Extract the (X, Y) coordinate from the center of the cell holding the provided text.  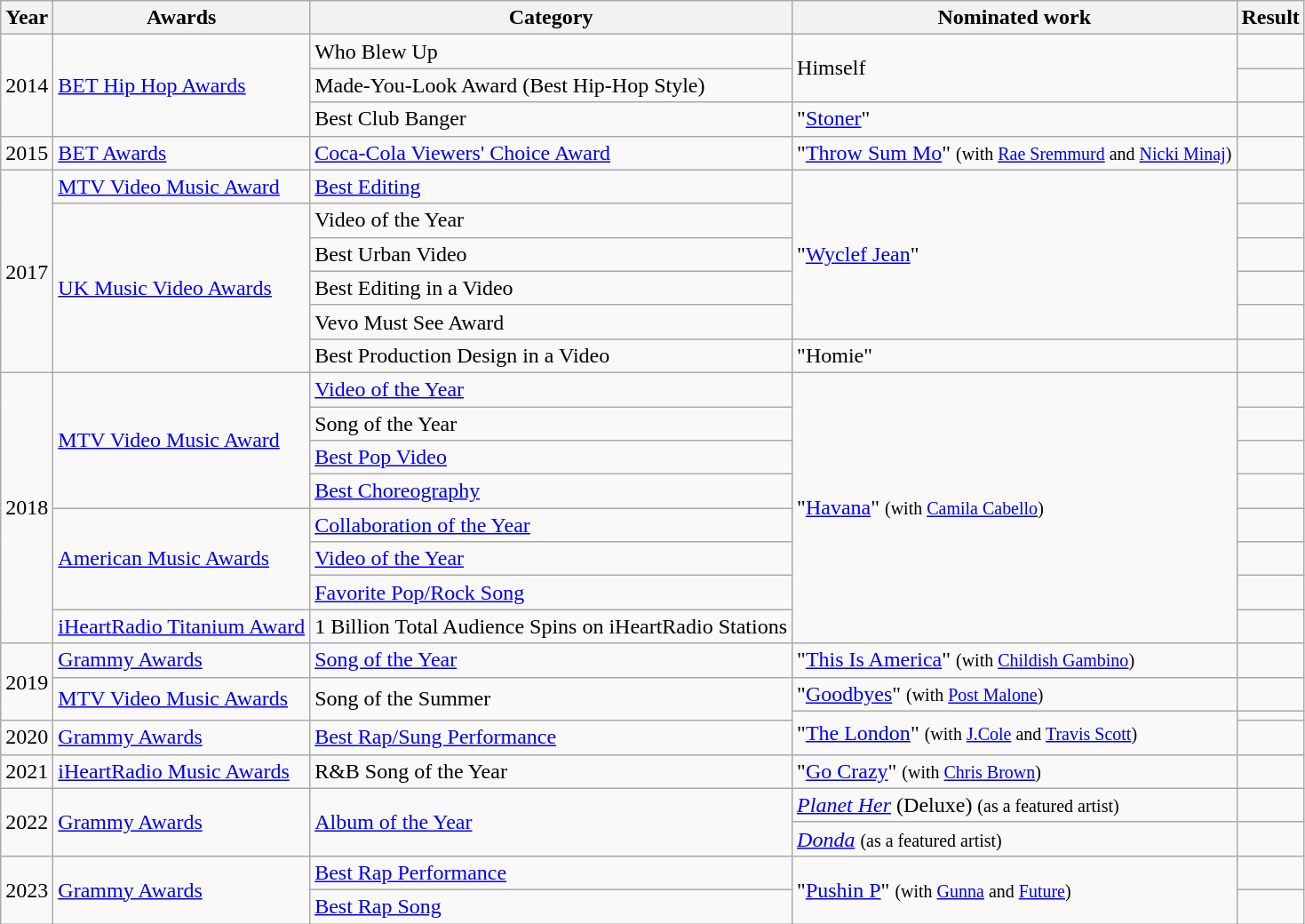
Best Editing (551, 187)
Himself (1015, 68)
"The London" (with J.Cole and Travis Scott) (1015, 732)
Best Rap Performance (551, 872)
"Pushin P" (with Gunna and Future) (1015, 889)
Best Rap Song (551, 906)
"Stoner" (1015, 119)
Best Club Banger (551, 119)
MTV Video Music Awards (181, 698)
Best Pop Video (551, 458)
Best Urban Video (551, 254)
"Wyclef Jean" (1015, 254)
Best Rap/Sung Performance (551, 737)
"Throw Sum Mo" (with Rae Sremmurd and Nicki Minaj) (1015, 153)
2015 (27, 153)
Result (1270, 18)
BET Awards (181, 153)
Nominated work (1015, 18)
Category (551, 18)
Coca-Cola Viewers' Choice Award (551, 153)
2017 (27, 271)
Vevo Must See Award (551, 322)
1 Billion Total Audience Spins on iHeartRadio Stations (551, 626)
2023 (27, 889)
Awards (181, 18)
Best Choreography (551, 491)
Favorite Pop/Rock Song (551, 593)
R&B Song of the Year (551, 771)
Album of the Year (551, 822)
UK Music Video Awards (181, 288)
"This Is America" (with Childish Gambino) (1015, 660)
iHeartRadio Titanium Award (181, 626)
2022 (27, 822)
Best Production Design in a Video (551, 355)
Year (27, 18)
Who Blew Up (551, 52)
Collaboration of the Year (551, 525)
"Homie" (1015, 355)
2019 (27, 682)
2021 (27, 771)
Best Editing in a Video (551, 288)
BET Hip Hop Awards (181, 85)
2018 (27, 507)
"Havana" (with Camila Cabello) (1015, 507)
Donda (as a featured artist) (1015, 839)
Song of the Summer (551, 698)
Planet Her (Deluxe) (as a featured artist) (1015, 805)
American Music Awards (181, 559)
2014 (27, 85)
iHeartRadio Music Awards (181, 771)
2020 (27, 737)
"Go Crazy" (with Chris Brown) (1015, 771)
Made-You-Look Award (Best Hip-Hop Style) (551, 85)
"Goodbyes" (with Post Malone) (1015, 694)
